Return the [X, Y] coordinate for the center point of the cell that contains the specified text.  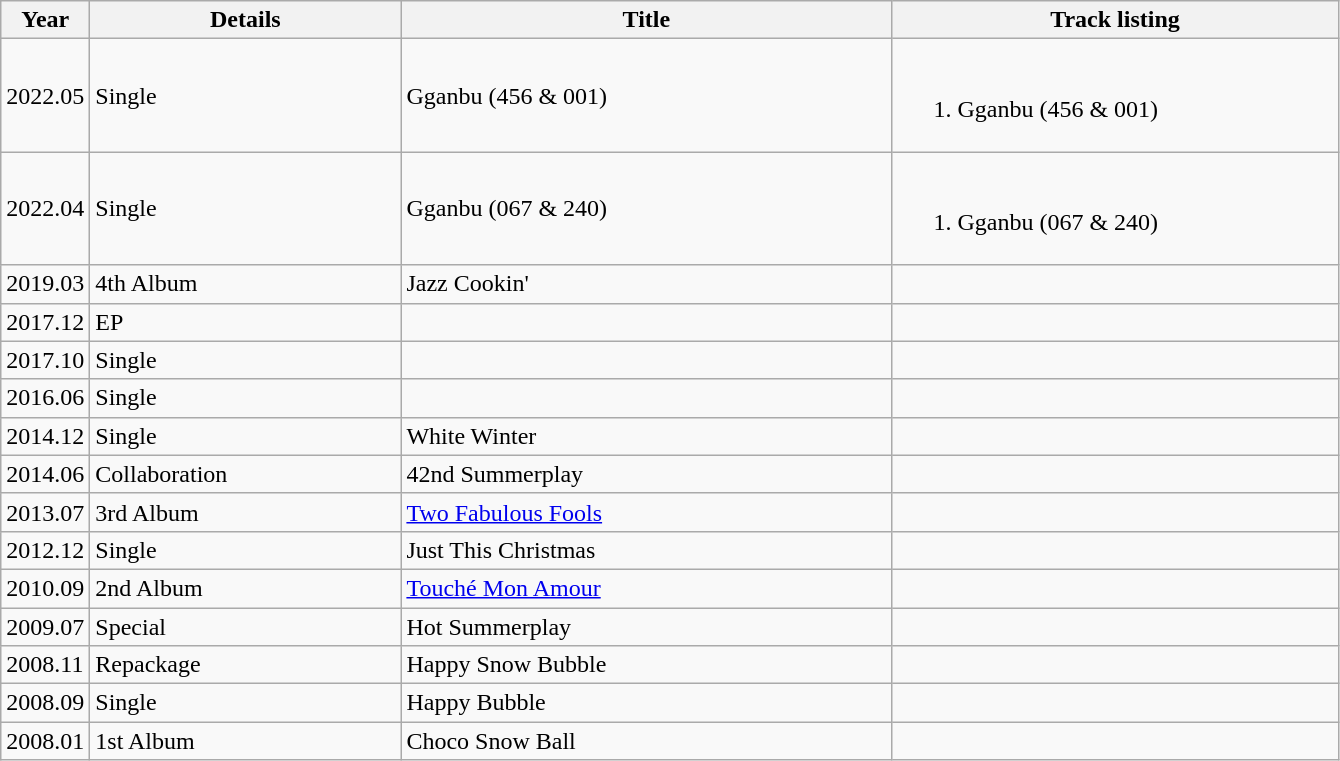
2019.03 [46, 284]
2nd Album [246, 588]
Choco Snow Ball [646, 741]
Collaboration [246, 474]
2022.05 [46, 96]
Year [46, 20]
2014.12 [46, 436]
2017.10 [46, 360]
Happy Bubble [646, 703]
Repackage [246, 665]
Jazz Cookin' [646, 284]
2010.09 [46, 588]
2014.06 [46, 474]
2017.12 [46, 322]
Title [646, 20]
2008.09 [46, 703]
2009.07 [46, 627]
2008.01 [46, 741]
Happy Snow Bubble [646, 665]
Track listing [1115, 20]
1st Album [246, 741]
Just This Christmas [646, 550]
Touché Mon Amour [646, 588]
3rd Album [246, 512]
2012.12 [46, 550]
White Winter [646, 436]
Special [246, 627]
Two Fabulous Fools [646, 512]
EP [246, 322]
Details [246, 20]
2016.06 [46, 398]
4th Album [246, 284]
2008.11 [46, 665]
2022.04 [46, 208]
Hot Summerplay [646, 627]
42nd Summerplay [646, 474]
2013.07 [46, 512]
